Scan for the cell matching the given text and deliver its (X, Y) coordinate at center. 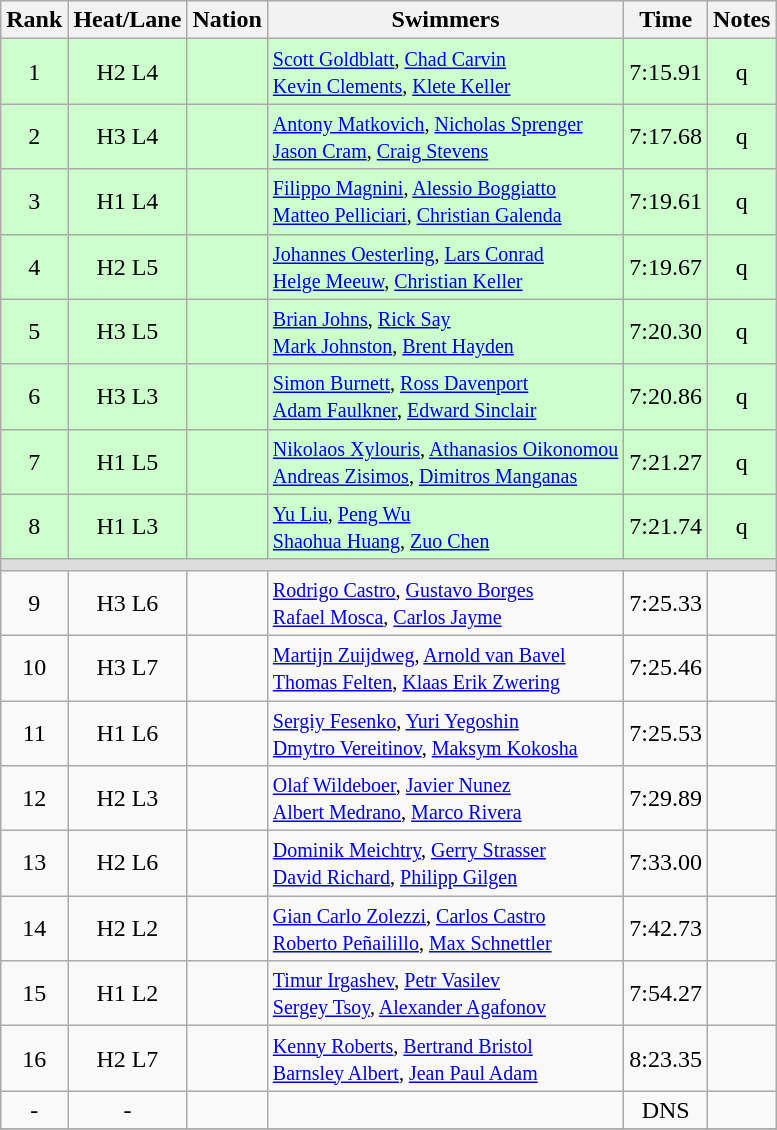
1 (34, 72)
H2 L2 (128, 928)
H3 L4 (128, 136)
H2 L5 (128, 266)
H1 L6 (128, 732)
8:23.35 (666, 1058)
Kenny Roberts, Bertrand Bristol Barnsley Albert, Jean Paul Adam (446, 1058)
Rodrigo Castro, Gustavo Borges Rafael Mosca, Carlos Jayme (446, 602)
16 (34, 1058)
Scott Goldblatt, Chad Carvin Kevin Clements, Klete Keller (446, 72)
9 (34, 602)
Time (666, 20)
7:21.74 (666, 526)
H1 L4 (128, 202)
7:33.00 (666, 864)
3 (34, 202)
7:21.27 (666, 462)
4 (34, 266)
Rank (34, 20)
14 (34, 928)
Simon Burnett, Ross Davenport Adam Faulkner, Edward Sinclair (446, 396)
2 (34, 136)
Nikolaos Xylouris, Athanasios Oikonomou Andreas Zisimos, Dimitros Manganas (446, 462)
Martijn Zuijdweg, Arnold van Bavel Thomas Felten, Klaas Erik Zwering (446, 668)
Sergiy Fesenko, Yuri Yegoshin Dmytro Vereitinov, Maksym Kokosha (446, 732)
8 (34, 526)
Notes (742, 20)
7 (34, 462)
7:15.91 (666, 72)
7:19.61 (666, 202)
Heat/Lane (128, 20)
10 (34, 668)
13 (34, 864)
7:29.89 (666, 798)
Swimmers (446, 20)
H2 L6 (128, 864)
Filippo Magnini, Alessio Boggiatto Matteo Pelliciari, Christian Galenda (446, 202)
H2 L3 (128, 798)
H2 L7 (128, 1058)
H3 L6 (128, 602)
7:25.46 (666, 668)
Nation (227, 20)
7:19.67 (666, 266)
H2 L4 (128, 72)
7:54.27 (666, 994)
15 (34, 994)
Dominik Meichtry, Gerry Strasser David Richard, Philipp Gilgen (446, 864)
DNS (666, 1110)
Brian Johns, Rick Say Mark Johnston, Brent Hayden (446, 332)
H1 L5 (128, 462)
7:42.73 (666, 928)
5 (34, 332)
6 (34, 396)
7:20.30 (666, 332)
Gian Carlo Zolezzi, Carlos Castro Roberto Peñailillo, Max Schnettler (446, 928)
H1 L2 (128, 994)
7:25.53 (666, 732)
H3 L3 (128, 396)
Johannes Oesterling, Lars Conrad Helge Meeuw, Christian Keller (446, 266)
12 (34, 798)
Yu Liu, Peng Wu Shaohua Huang, Zuo Chen (446, 526)
Antony Matkovich, Nicholas Sprenger Jason Cram, Craig Stevens (446, 136)
H3 L5 (128, 332)
Olaf Wildeboer, Javier Nunez Albert Medrano, Marco Rivera (446, 798)
11 (34, 732)
7:20.86 (666, 396)
Timur Irgashev, Petr Vasilev Sergey Tsoy, Alexander Agafonov (446, 994)
H1 L3 (128, 526)
H3 L7 (128, 668)
7:25.33 (666, 602)
7:17.68 (666, 136)
